Scan for the cell matching the given text and deliver its (X, Y) coordinate at center. 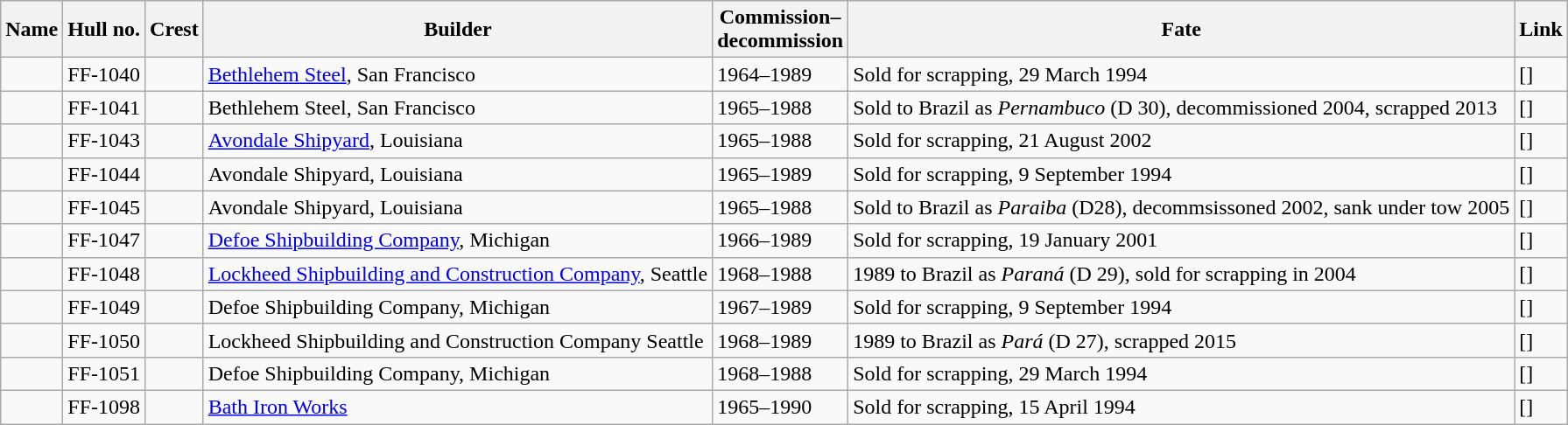
1967–1989 (781, 307)
FF-1047 (104, 240)
Commission–decommission (781, 30)
FF-1051 (104, 373)
Bath Iron Works (457, 407)
Name (32, 30)
Hull no. (104, 30)
Builder (457, 30)
Crest (175, 30)
FF-1050 (104, 340)
FF-1098 (104, 407)
Lockheed Shipbuilding and Construction Company, Seattle (457, 274)
1965–1989 (781, 174)
Sold for scrapping, 19 January 2001 (1182, 240)
Link (1541, 30)
1965–1990 (781, 407)
Sold for scrapping, 15 April 1994 (1182, 407)
Sold to Brazil as Pernambuco (D 30), decommissioned 2004, scrapped 2013 (1182, 108)
FF-1041 (104, 108)
Sold to Brazil as Paraiba (D28), decommsissoned 2002, sank under tow 2005 (1182, 207)
FF-1049 (104, 307)
FF-1044 (104, 174)
FF-1043 (104, 141)
1989 to Brazil as Pará (D 27), scrapped 2015 (1182, 340)
FF-1048 (104, 274)
FF-1045 (104, 207)
Fate (1182, 30)
1968–1989 (781, 340)
FF-1040 (104, 74)
Sold for scrapping, 21 August 2002 (1182, 141)
Lockheed Shipbuilding and Construction Company Seattle (457, 340)
1964–1989 (781, 74)
1989 to Brazil as Paraná (D 29), sold for scrapping in 2004 (1182, 274)
1966–1989 (781, 240)
